Detect which cell encompasses the target text, then output its (x, y) center coordinate. 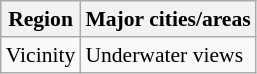
Vicinity (41, 55)
Region (41, 19)
Underwater views (168, 55)
Major cities/areas (168, 19)
